Extract the [X, Y] coordinate from the center of the cell holding the provided text.  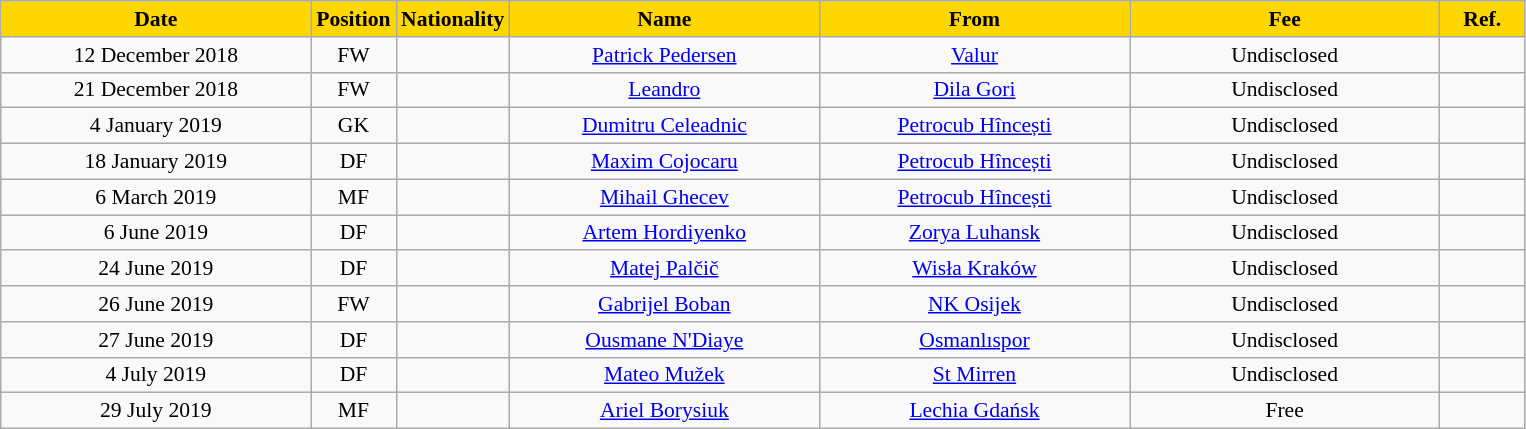
GK [354, 126]
6 June 2019 [156, 233]
Wisła Kraków [974, 269]
Dumitru Celeadnic [664, 126]
Lechia Gdańsk [974, 411]
Valur [974, 55]
St Mirren [974, 375]
Position [354, 19]
Fee [1285, 19]
Gabrijel Boban [664, 304]
From [974, 19]
29 July 2019 [156, 411]
Artem Hordiyenko [664, 233]
Nationality [452, 19]
Mihail Ghecev [664, 197]
Name [664, 19]
Matej Palčič [664, 269]
Leandro [664, 90]
6 March 2019 [156, 197]
Mateo Mužek [664, 375]
18 January 2019 [156, 162]
Free [1285, 411]
Zorya Luhansk [974, 233]
Ariel Borysiuk [664, 411]
Ousmane N'Diaye [664, 340]
24 June 2019 [156, 269]
NK Osijek [974, 304]
27 June 2019 [156, 340]
12 December 2018 [156, 55]
Maxim Cojocaru [664, 162]
4 July 2019 [156, 375]
Osmanlıspor [974, 340]
4 January 2019 [156, 126]
Dila Gori [974, 90]
Date [156, 19]
Ref. [1482, 19]
Patrick Pedersen [664, 55]
21 December 2018 [156, 90]
26 June 2019 [156, 304]
